Locate the cell with the specified text and output its (X, Y) center coordinate. 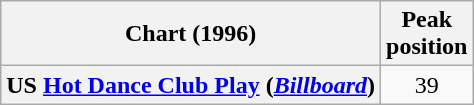
Chart (1996) (191, 34)
Peakposition (427, 34)
US Hot Dance Club Play (Billboard) (191, 85)
39 (427, 85)
